Identify which cell holds the provided text, then report its [X, Y] central coordinate. 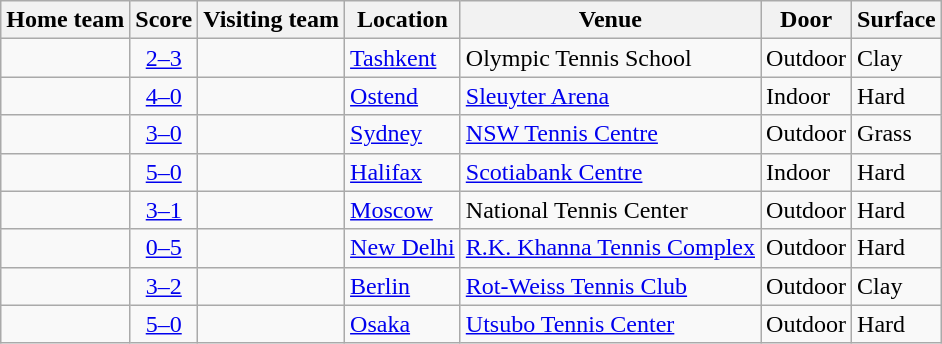
Utsubo Tennis Center [610, 324]
Location [403, 20]
Sydney [403, 134]
0–5 [164, 248]
Ostend [403, 96]
Visiting team [272, 20]
Halifax [403, 172]
Moscow [403, 210]
4–0 [164, 96]
3–0 [164, 134]
Osaka [403, 324]
Berlin [403, 286]
NSW Tennis Centre [610, 134]
Score [164, 20]
Grass [897, 134]
Rot-Weiss Tennis Club [610, 286]
Sleuyter Arena [610, 96]
Tashkent [403, 58]
New Delhi [403, 248]
Door [806, 20]
National Tennis Center [610, 210]
2–3 [164, 58]
R.K. Khanna Tennis Complex [610, 248]
Scotiabank Centre [610, 172]
Surface [897, 20]
Home team [66, 20]
Venue [610, 20]
3–2 [164, 286]
3–1 [164, 210]
Olympic Tennis School [610, 58]
